Determine the (x, y) coordinate at the center of the cell enclosing the given text.  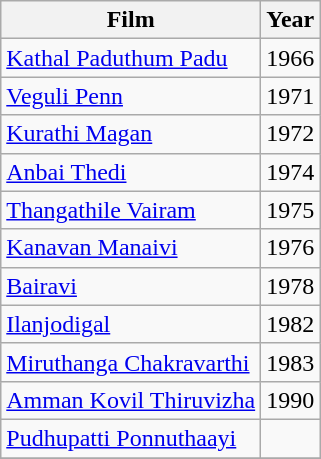
1972 (290, 134)
Kathal Paduthum Padu (131, 58)
1978 (290, 286)
Anbai Thedi (131, 172)
Kanavan Manaivi (131, 248)
Film (131, 20)
Pudhupatti Ponnuthaayi (131, 438)
1982 (290, 324)
1975 (290, 210)
Ilanjodigal (131, 324)
Thangathile Vairam (131, 210)
Kurathi Magan (131, 134)
1990 (290, 400)
Year (290, 20)
1974 (290, 172)
Miruthanga Chakravarthi (131, 362)
Bairavi (131, 286)
1983 (290, 362)
1976 (290, 248)
1966 (290, 58)
Veguli Penn (131, 96)
1971 (290, 96)
Amman Kovil Thiruvizha (131, 400)
